Extract the [X, Y] coordinate from the center of the cell holding the provided text.  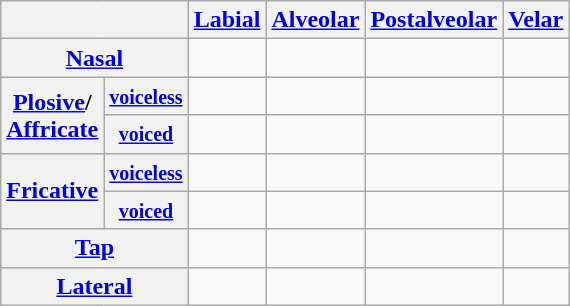
Labial [227, 20]
Alveolar [316, 20]
Tap [94, 248]
Postalveolar [434, 20]
Plosive/Affricate [52, 115]
Lateral [94, 286]
Fricative [52, 191]
Nasal [94, 58]
Velar [536, 20]
